Scan for the cell matching the given text and deliver its [X, Y] coordinate at center. 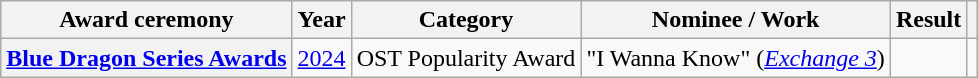
Nominee / Work [736, 20]
2024 [322, 58]
Blue Dragon Series Awards [146, 58]
"I Wanna Know" (Exchange 3) [736, 58]
Result [928, 20]
Category [466, 20]
Year [322, 20]
OST Popularity Award [466, 58]
Award ceremony [146, 20]
